Provide the (X, Y) coordinate of the cell's center where the given text is located.  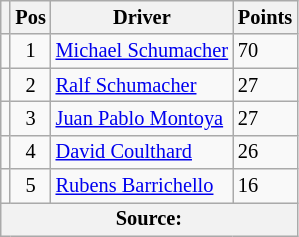
Ralf Schumacher (142, 85)
5 (30, 186)
70 (265, 51)
2 (30, 85)
1 (30, 51)
16 (265, 186)
Points (265, 17)
4 (30, 152)
Juan Pablo Montoya (142, 118)
3 (30, 118)
26 (265, 152)
Michael Schumacher (142, 51)
Source: (149, 219)
Driver (142, 17)
Pos (30, 17)
Rubens Barrichello (142, 186)
David Coulthard (142, 152)
